Provide the [X, Y] coordinate of the cell's center where the given text is located.  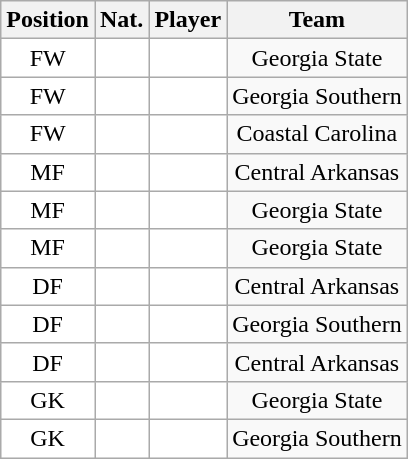
Player [188, 20]
Team [318, 20]
Position [48, 20]
Nat. [121, 20]
Coastal Carolina [318, 134]
